Capture the cell that displays the provided text and extract its [X, Y] central coordinate. 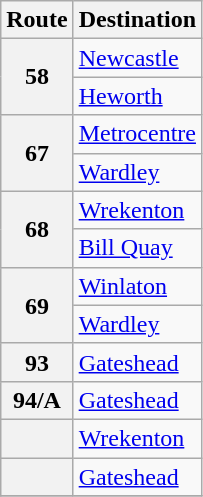
93 [37, 362]
58 [37, 77]
Newcastle [137, 58]
Bill Quay [137, 248]
Route [37, 20]
Winlaton [137, 286]
Heworth [137, 96]
94/A [37, 400]
67 [37, 153]
69 [37, 305]
Metrocentre [137, 134]
Destination [137, 20]
68 [37, 229]
